Scan for the cell matching the given text and deliver its (X, Y) coordinate at center. 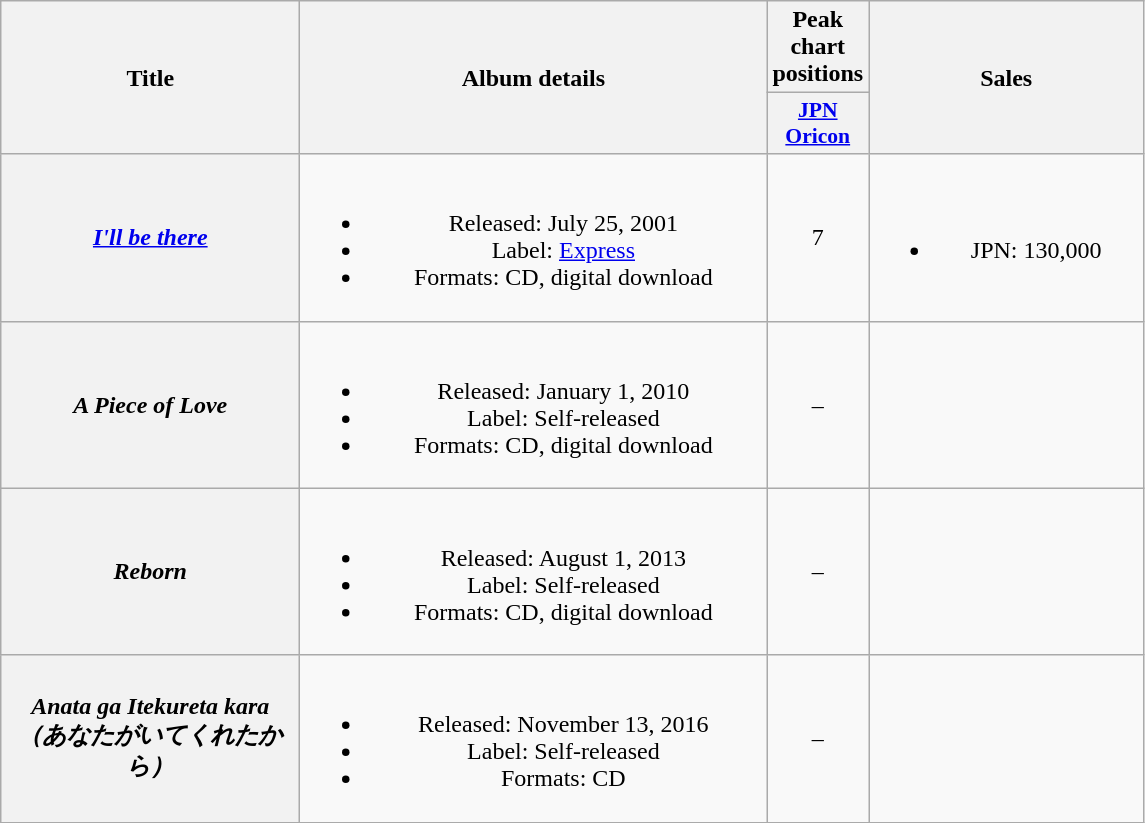
Anata ga Itekureta kara（あなたがいてくれたから） (150, 738)
I'll be there (150, 238)
Peakchartpositions (818, 47)
Reborn (150, 572)
Released: January 1, 2010Label: Self-releasedFormats: CD, digital download (534, 404)
Title (150, 78)
Released: August 1, 2013Label: Self-releasedFormats: CD, digital download (534, 572)
Released: November 13, 2016Label: Self-releasedFormats: CD (534, 738)
7 (818, 238)
A Piece of Love (150, 404)
JPNOricon (818, 124)
Released: July 25, 2001Label: ExpressFormats: CD, digital download (534, 238)
JPN: 130,000 (1006, 238)
Album details (534, 78)
Sales (1006, 78)
